Return (X, Y) of the center of cell containing provided text 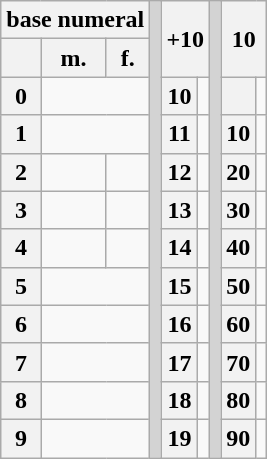
14 (180, 248)
7 (21, 362)
f. (128, 58)
50 (238, 286)
6 (21, 324)
m. (74, 58)
80 (238, 400)
8 (21, 400)
15 (180, 286)
13 (180, 210)
12 (180, 172)
17 (180, 362)
20 (238, 172)
16 (180, 324)
2 (21, 172)
1 (21, 134)
90 (238, 438)
70 (238, 362)
0 (21, 96)
9 (21, 438)
4 (21, 248)
3 (21, 210)
60 (238, 324)
19 (180, 438)
18 (180, 400)
30 (238, 210)
11 (180, 134)
40 (238, 248)
+10 (186, 39)
5 (21, 286)
base numeral (76, 20)
